Scan for the cell matching the given text and deliver its (X, Y) coordinate at center. 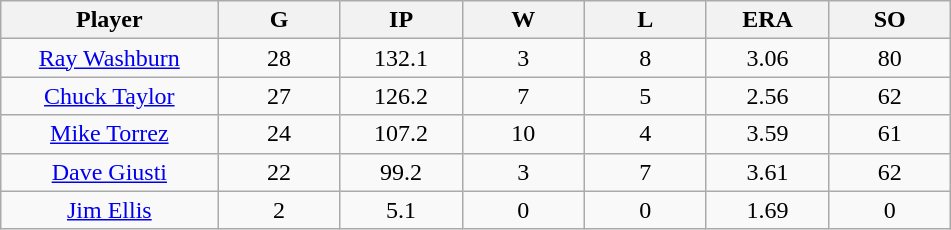
Ray Washburn (110, 58)
5.1 (401, 210)
3.61 (767, 172)
27 (279, 96)
5 (645, 96)
80 (890, 58)
L (645, 20)
Dave Giusti (110, 172)
28 (279, 58)
24 (279, 134)
Jim Ellis (110, 210)
132.1 (401, 58)
2.56 (767, 96)
4 (645, 134)
3.06 (767, 58)
107.2 (401, 134)
ERA (767, 20)
126.2 (401, 96)
2 (279, 210)
8 (645, 58)
22 (279, 172)
IP (401, 20)
1.69 (767, 210)
Player (110, 20)
99.2 (401, 172)
61 (890, 134)
Mike Torrez (110, 134)
W (523, 20)
Chuck Taylor (110, 96)
SO (890, 20)
3.59 (767, 134)
G (279, 20)
10 (523, 134)
